Determine the (x, y) coordinate at the center of the cell enclosing the given text.  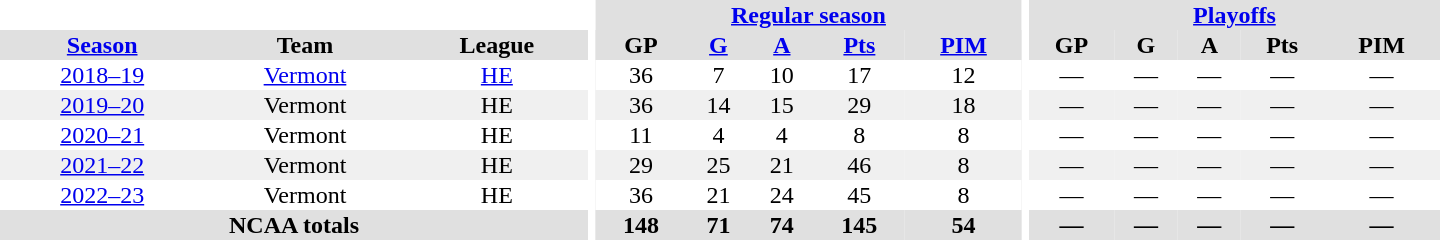
2018–19 (102, 75)
17 (860, 75)
12 (964, 75)
2022–23 (102, 195)
Season (102, 45)
11 (641, 135)
Playoffs (1234, 15)
24 (782, 195)
2021–22 (102, 165)
45 (860, 195)
145 (860, 225)
7 (718, 75)
Team (304, 45)
71 (718, 225)
18 (964, 105)
League (497, 45)
NCAA totals (294, 225)
74 (782, 225)
2020–21 (102, 135)
15 (782, 105)
148 (641, 225)
Regular season (808, 15)
10 (782, 75)
46 (860, 165)
2019–20 (102, 105)
25 (718, 165)
54 (964, 225)
14 (718, 105)
